From the cell containing the given text, extract its center point as [x, y] coordinate. 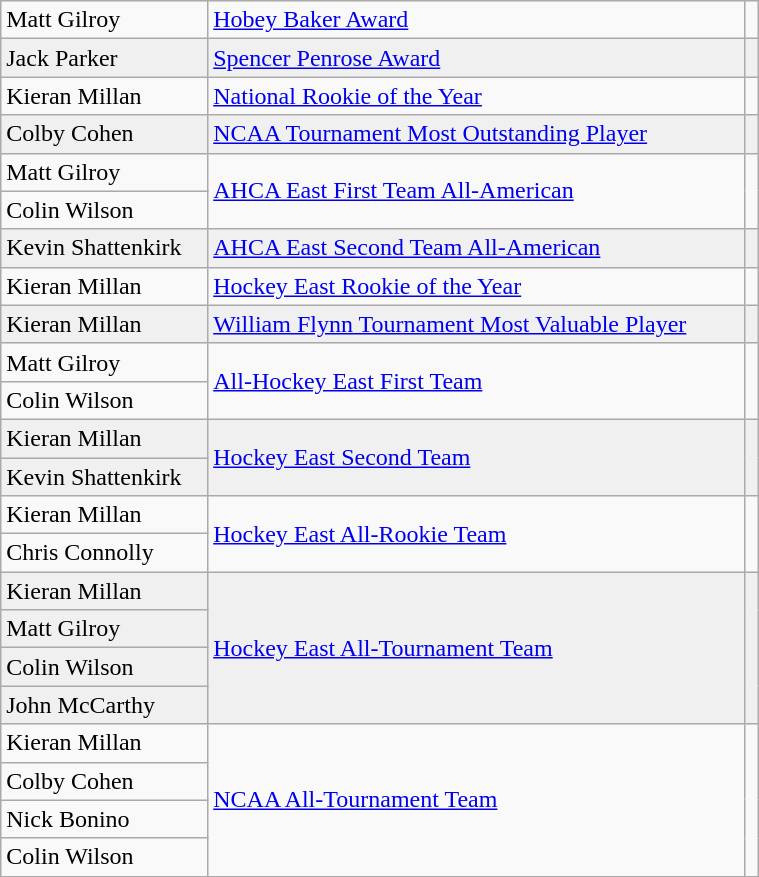
Chris Connolly [104, 553]
Hockey East Rookie of the Year [477, 286]
Spencer Penrose Award [477, 58]
AHCA East First Team All-American [477, 191]
NCAA All-Tournament Team [477, 800]
National Rookie of the Year [477, 96]
Hockey East Second Team [477, 457]
Hobey Baker Award [477, 20]
John McCarthy [104, 705]
NCAA Tournament Most Outstanding Player [477, 134]
William Flynn Tournament Most Valuable Player [477, 324]
Jack Parker [104, 58]
Hockey East All-Tournament Team [477, 648]
All-Hockey East First Team [477, 381]
Nick Bonino [104, 819]
Hockey East All-Rookie Team [477, 534]
AHCA East Second Team All-American [477, 248]
